Return [x, y] of the center of cell containing provided text 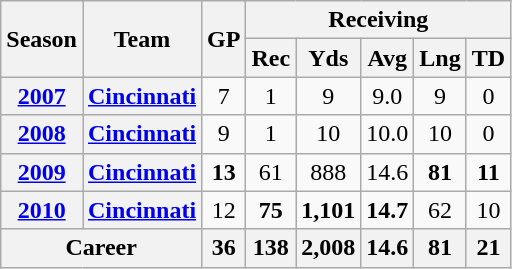
888 [328, 172]
12 [224, 210]
Season [42, 39]
7 [224, 96]
13 [224, 172]
10.0 [388, 134]
Rec [271, 58]
9.0 [388, 96]
Receiving [378, 20]
Career [102, 248]
2009 [42, 172]
75 [271, 210]
Lng [440, 58]
11 [488, 172]
2010 [42, 210]
61 [271, 172]
Team [142, 39]
62 [440, 210]
14.7 [388, 210]
1,101 [328, 210]
2008 [42, 134]
Yds [328, 58]
21 [488, 248]
Avg [388, 58]
138 [271, 248]
2007 [42, 96]
GP [224, 39]
TD [488, 58]
36 [224, 248]
2,008 [328, 248]
